For the text-containing cell, return its midpoint in (X, Y) coordinate format. 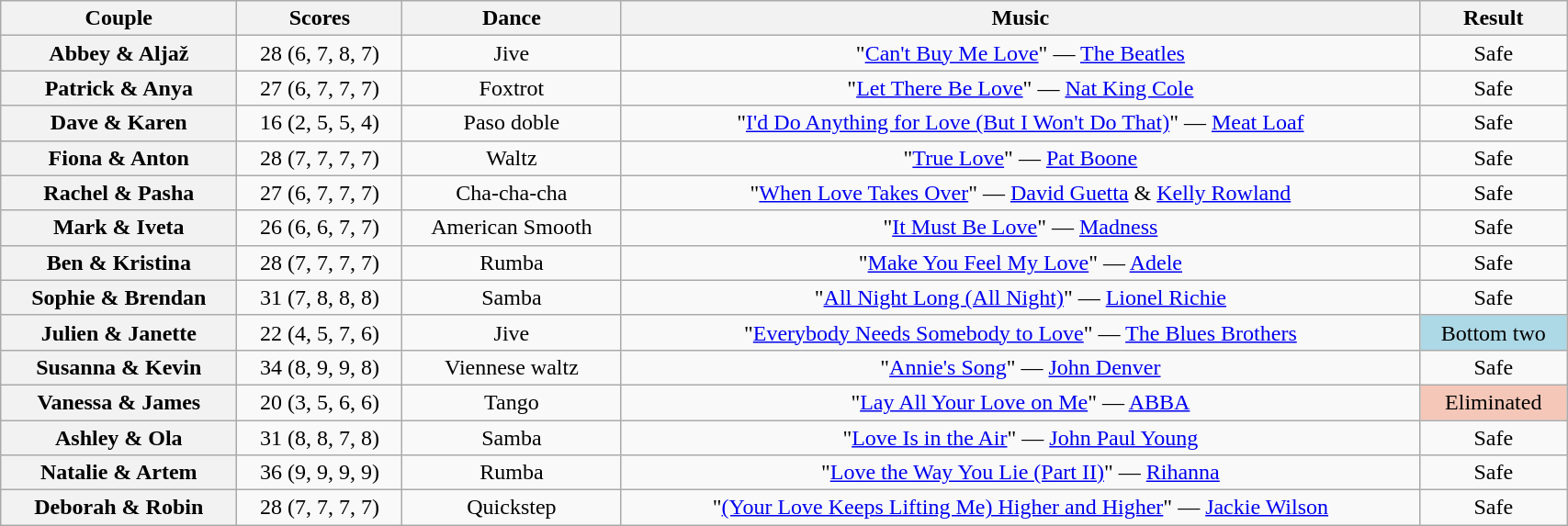
"(Your Love Keeps Lifting Me) Higher and Higher" — Jackie Wilson (1021, 508)
American Smooth (512, 228)
34 (8, 9, 9, 8) (320, 367)
Dave & Karen (119, 123)
Cha-cha-cha (512, 193)
36 (9, 9, 9, 9) (320, 473)
Vanessa & James (119, 402)
Fiona & Anton (119, 158)
Waltz (512, 158)
Rachel & Pasha (119, 193)
Susanna & Kevin (119, 367)
Ashley & Ola (119, 438)
Sophie & Brendan (119, 297)
Tango (512, 402)
"When Love Takes Over" — David Guetta & Kelly Rowland (1021, 193)
Foxtrot (512, 88)
"It Must Be Love" — Madness (1021, 228)
"Can't Buy Me Love" — The Beatles (1021, 53)
Result (1494, 18)
Natalie & Artem (119, 473)
"Everybody Needs Somebody to Love" — The Blues Brothers (1021, 332)
Deborah & Robin (119, 508)
Viennese waltz (512, 367)
31 (7, 8, 8, 8) (320, 297)
"Love the Way You Lie (Part II)" — Rihanna (1021, 473)
28 (6, 7, 8, 7) (320, 53)
Ben & Kristina (119, 263)
26 (6, 6, 7, 7) (320, 228)
20 (3, 5, 6, 6) (320, 402)
Julien & Janette (119, 332)
Bottom two (1494, 332)
Quickstep (512, 508)
22 (4, 5, 7, 6) (320, 332)
Couple (119, 18)
Eliminated (1494, 402)
"True Love" — Pat Boone (1021, 158)
31 (8, 8, 7, 8) (320, 438)
"Let There Be Love" — Nat King Cole (1021, 88)
Paso doble (512, 123)
Dance (512, 18)
"All Night Long (All Night)" — Lionel Richie (1021, 297)
Abbey & Aljaž (119, 53)
Patrick & Anya (119, 88)
Mark & Iveta (119, 228)
"I'd Do Anything for Love (But I Won't Do That)" — Meat Loaf (1021, 123)
"Love Is in the Air" — John Paul Young (1021, 438)
16 (2, 5, 5, 4) (320, 123)
"Make You Feel My Love" — Adele (1021, 263)
Music (1021, 18)
"Annie's Song" — John Denver (1021, 367)
"Lay All Your Love on Me" — ABBA (1021, 402)
Scores (320, 18)
